Determine the (x, y) coordinate at the center of the cell enclosing the given text.  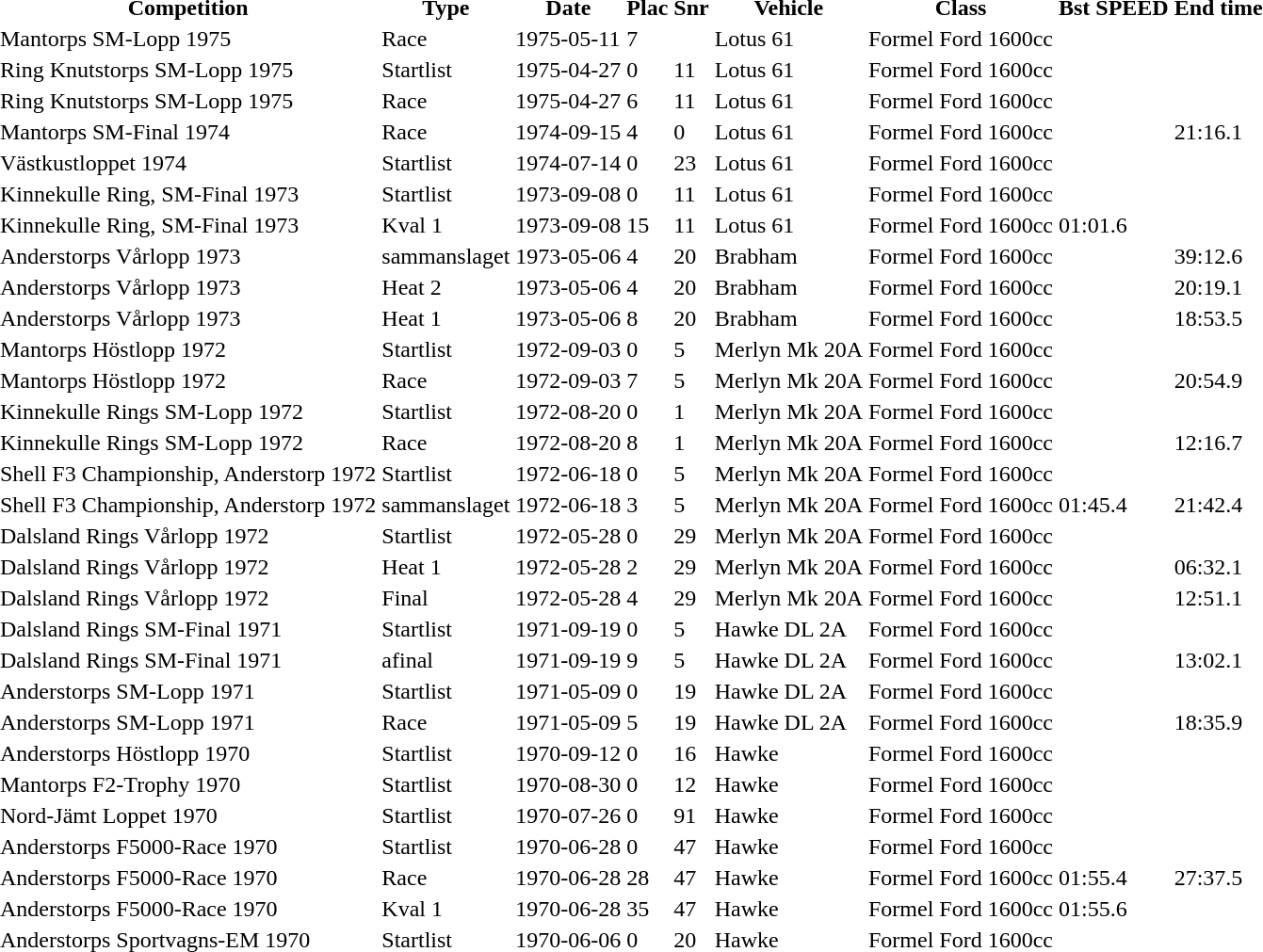
1970-08-30 (569, 784)
16 (691, 754)
23 (691, 163)
1974-07-14 (569, 163)
afinal (446, 660)
91 (691, 816)
01:55.4 (1113, 879)
01:01.6 (1113, 225)
1970-07-26 (569, 816)
12 (691, 784)
01:55.6 (1113, 909)
9 (648, 660)
3 (648, 506)
2 (648, 568)
1970-09-12 (569, 754)
35 (648, 909)
15 (648, 225)
6 (648, 101)
28 (648, 879)
01:45.4 (1113, 506)
1974-09-15 (569, 133)
1975-05-11 (569, 39)
Final (446, 598)
Heat 2 (446, 287)
